Scan for the cell matching the given text and deliver its (X, Y) coordinate at center. 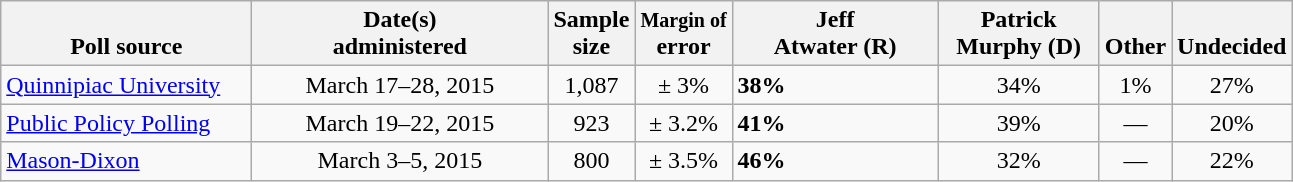
March 19–22, 2015 (400, 123)
20% (1232, 123)
JeffAtwater (R) (835, 34)
46% (835, 161)
Date(s)administered (400, 34)
1% (1135, 85)
22% (1232, 161)
Margin oferror (684, 34)
Mason-Dixon (126, 161)
41% (835, 123)
Public Policy Polling (126, 123)
1,087 (592, 85)
Samplesize (592, 34)
Poll source (126, 34)
Other (1135, 34)
39% (1018, 123)
800 (592, 161)
32% (1018, 161)
March 3–5, 2015 (400, 161)
27% (1232, 85)
PatrickMurphy (D) (1018, 34)
± 3.5% (684, 161)
March 17–28, 2015 (400, 85)
923 (592, 123)
Quinnipiac University (126, 85)
34% (1018, 85)
38% (835, 85)
± 3% (684, 85)
Undecided (1232, 34)
± 3.2% (684, 123)
